Identify which cell holds the provided text, then report its [X, Y] central coordinate. 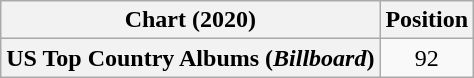
Position [427, 20]
92 [427, 58]
US Top Country Albums (Billboard) [190, 58]
Chart (2020) [190, 20]
